Output the (x, y) coordinate of the center of the cell containing the given text.  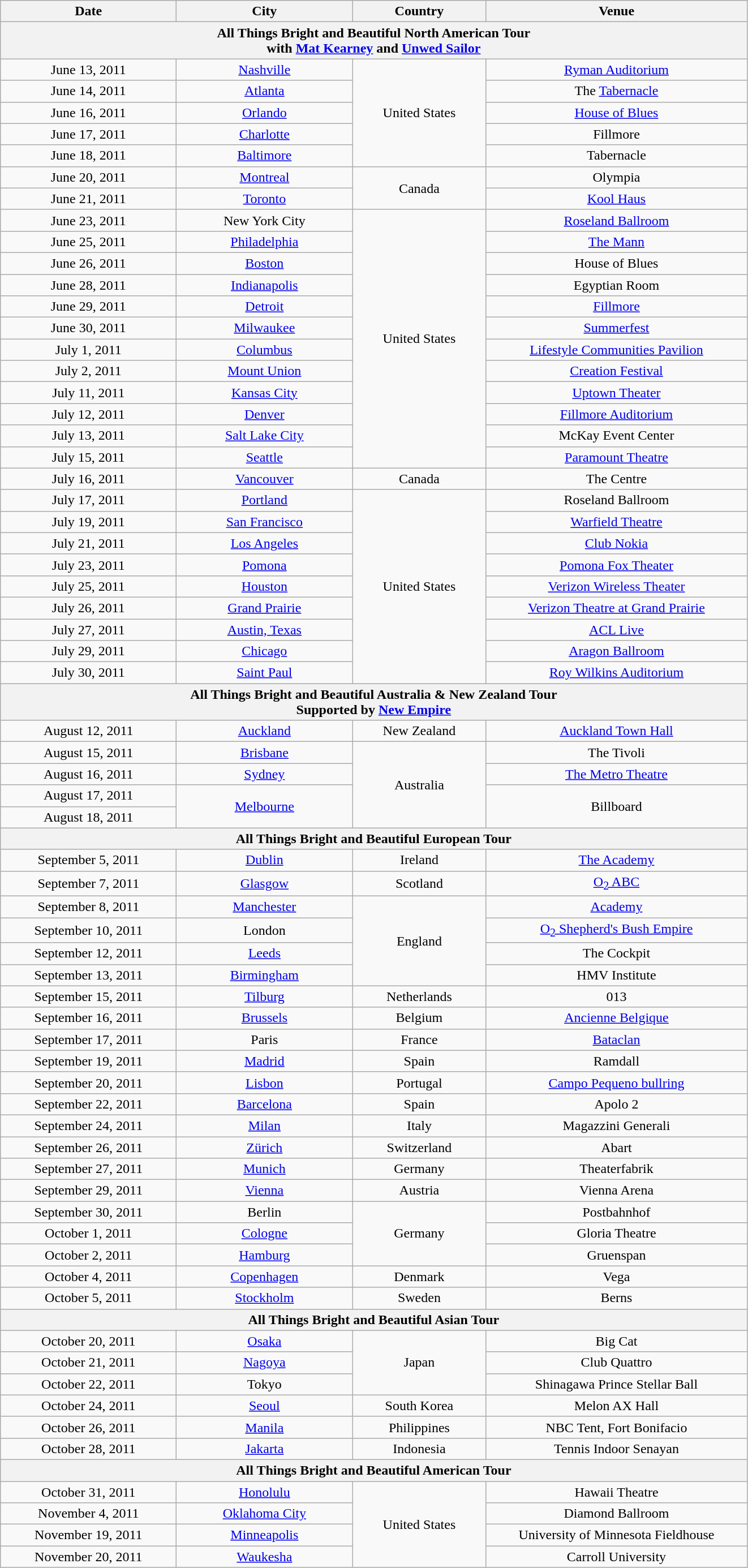
Brisbane (265, 753)
Vienna Arena (617, 1191)
August 16, 2011 (88, 774)
Kool Haus (617, 199)
Campo Pequeno bullring (617, 1082)
October 28, 2011 (88, 1449)
Detroit (265, 307)
Copenhagen (265, 1277)
The Academy (617, 860)
San Francisco (265, 522)
September 12, 2011 (88, 953)
New York City (265, 220)
Glasgow (265, 883)
Ancienne Belgique (617, 1018)
Zürich (265, 1147)
September 24, 2011 (88, 1125)
July 19, 2011 (88, 522)
Philippines (419, 1427)
Tilburg (265, 996)
The Centre (617, 479)
Osaka (265, 1341)
All Things Bright and Beautiful American Tour (373, 1470)
Tabernacle (617, 156)
Chicago (265, 651)
All Things Bright and Beautiful European Tour (373, 839)
Seattle (265, 457)
The Cockpit (617, 953)
All Things Bright and Beautiful Asian Tour (373, 1320)
Minneapolis (265, 1535)
Manila (265, 1427)
England (419, 942)
Nashville (265, 70)
Leeds (265, 953)
Vienna (265, 1191)
University of Minnesota Fieldhouse (617, 1535)
Austin, Texas (265, 630)
Auckland Town Hall (617, 731)
July 29, 2011 (88, 651)
Baltimore (265, 156)
Bataclan (617, 1039)
Gruenspan (617, 1255)
Waukesha (265, 1557)
August 18, 2011 (88, 817)
Hawaii Theatre (617, 1492)
Houston (265, 586)
McKay Event Center (617, 436)
Billboard (617, 806)
New Zealand (419, 731)
All Things Bright and Beautiful North American Tourwith Mat Kearney and Unwed Sailor (373, 41)
Sydney (265, 774)
O2 Shepherd's Bush Empire (617, 930)
August 12, 2011 (88, 731)
Big Cat (617, 1341)
June 21, 2011 (88, 199)
Country (419, 11)
Auckland (265, 731)
June 13, 2011 (88, 70)
July 21, 2011 (88, 543)
September 19, 2011 (88, 1061)
June 26, 2011 (88, 263)
September 5, 2011 (88, 860)
August 17, 2011 (88, 796)
Roy Wilkins Auditorium (617, 673)
Carroll University (617, 1557)
Japan (419, 1363)
Los Angeles (265, 543)
July 1, 2011 (88, 350)
August 15, 2011 (88, 753)
July 16, 2011 (88, 479)
Club Quattro (617, 1363)
October 20, 2011 (88, 1341)
July 15, 2011 (88, 457)
London (265, 930)
Magazzini Generali (617, 1125)
Fillmore Auditorium (617, 414)
City (265, 11)
September 16, 2011 (88, 1018)
Verizon Theatre at Grand Prairie (617, 608)
October 26, 2011 (88, 1427)
July 27, 2011 (88, 630)
Netherlands (419, 996)
June 28, 2011 (88, 285)
Berlin (265, 1212)
Honolulu (265, 1492)
Summerfest (617, 328)
The Tabernacle (617, 91)
Belgium (419, 1018)
Birmingham (265, 975)
Theaterfabrik (617, 1169)
Cologne (265, 1234)
Charlotte (265, 134)
September 29, 2011 (88, 1191)
Barcelona (265, 1104)
Munich (265, 1169)
Toronto (265, 199)
October 2, 2011 (88, 1255)
September 10, 2011 (88, 930)
Ryman Auditorium (617, 70)
Paramount Theatre (617, 457)
Tokyo (265, 1384)
July 25, 2011 (88, 586)
ACL Live (617, 630)
Uptown Theater (617, 393)
June 16, 2011 (88, 113)
Abart (617, 1147)
Ireland (419, 860)
Philadelphia (265, 242)
Diamond Ballroom (617, 1514)
October 22, 2011 (88, 1384)
013 (617, 996)
October 5, 2011 (88, 1298)
Stockholm (265, 1298)
September 13, 2011 (88, 975)
Indianapolis (265, 285)
The Mann (617, 242)
September 22, 2011 (88, 1104)
June 23, 2011 (88, 220)
July 2, 2011 (88, 371)
Portugal (419, 1082)
Shinagawa Prince Stellar Ball (617, 1384)
July 30, 2011 (88, 673)
All Things Bright and Beautiful Australia & New Zealand TourSupported by New Empire (373, 702)
Olympia (617, 177)
Denmark (419, 1277)
July 26, 2011 (88, 608)
Boston (265, 263)
October 31, 2011 (88, 1492)
Pomona (265, 565)
September 20, 2011 (88, 1082)
June 20, 2011 (88, 177)
Mount Union (265, 371)
NBC Tent, Fort Bonifacio (617, 1427)
Egyptian Room (617, 285)
Date (88, 11)
July 23, 2011 (88, 565)
Vega (617, 1277)
France (419, 1039)
September 26, 2011 (88, 1147)
Italy (419, 1125)
Vancouver (265, 479)
Montreal (265, 177)
September 15, 2011 (88, 996)
June 18, 2011 (88, 156)
November 20, 2011 (88, 1557)
June 17, 2011 (88, 134)
Berns (617, 1298)
Columbus (265, 350)
Dublin (265, 860)
Kansas City (265, 393)
Lisbon (265, 1082)
September 17, 2011 (88, 1039)
Indonesia (419, 1449)
July 11, 2011 (88, 393)
Portland (265, 500)
The Tivoli (617, 753)
September 8, 2011 (88, 907)
June 30, 2011 (88, 328)
July 12, 2011 (88, 414)
November 19, 2011 (88, 1535)
Austria (419, 1191)
June 29, 2011 (88, 307)
HMV Institute (617, 975)
The Metro Theatre (617, 774)
Madrid (265, 1061)
Aragon Ballroom (617, 651)
Warfield Theatre (617, 522)
Paris (265, 1039)
South Korea (419, 1406)
Salt Lake City (265, 436)
Seoul (265, 1406)
Hamburg (265, 1255)
Switzerland (419, 1147)
Academy (617, 907)
October 24, 2011 (88, 1406)
Nagoya (265, 1363)
Verizon Wireless Theater (617, 586)
Creation Festival (617, 371)
September 7, 2011 (88, 883)
Orlando (265, 113)
Scotland (419, 883)
Melbourne (265, 806)
November 4, 2011 (88, 1514)
Gloria Theatre (617, 1234)
Oklahoma City (265, 1514)
Australia (419, 785)
Tennis Indoor Senayan (617, 1449)
Lifestyle Communities Pavilion (617, 350)
September 30, 2011 (88, 1212)
July 17, 2011 (88, 500)
Postbahnhof (617, 1212)
Milan (265, 1125)
October 1, 2011 (88, 1234)
Atlanta (265, 91)
O2 ABC (617, 883)
Brussels (265, 1018)
Ramdall (617, 1061)
October 21, 2011 (88, 1363)
Manchester (265, 907)
Melon AX Hall (617, 1406)
Grand Prairie (265, 608)
June 25, 2011 (88, 242)
Pomona Fox Theater (617, 565)
Milwaukee (265, 328)
Denver (265, 414)
Venue (617, 11)
Jakarta (265, 1449)
Saint Paul (265, 673)
Sweden (419, 1298)
Club Nokia (617, 543)
June 14, 2011 (88, 91)
September 27, 2011 (88, 1169)
Apolo 2 (617, 1104)
October 4, 2011 (88, 1277)
July 13, 2011 (88, 436)
